From the cell containing the given text, extract its center point as [x, y] coordinate. 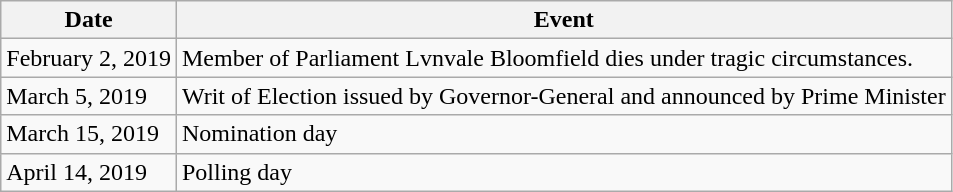
April 14, 2019 [89, 172]
Writ of Election issued by Governor-General and announced by Prime Minister [564, 96]
Event [564, 20]
Nomination day [564, 134]
Polling day [564, 172]
March 5, 2019 [89, 96]
March 15, 2019 [89, 134]
February 2, 2019 [89, 58]
Date [89, 20]
Member of Parliament Lvnvale Bloomfield dies under tragic circumstances. [564, 58]
